Identify which cell holds the provided text, then report its [x, y] central coordinate. 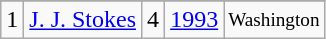
1993 [194, 20]
1 [12, 20]
J. J. Stokes [83, 20]
Washington [274, 20]
4 [154, 20]
